Find where the given text appears and provide that cell's center as [x, y] coordinate. 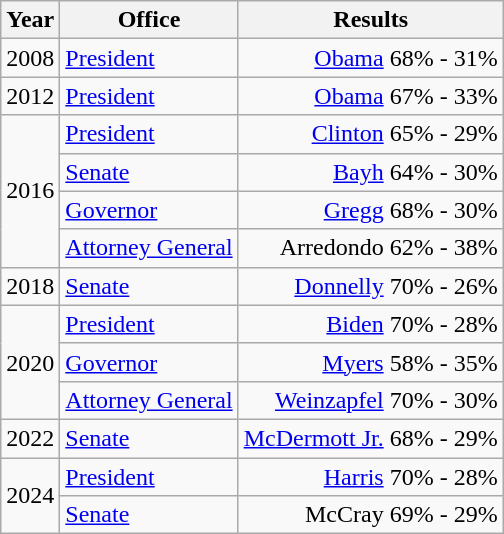
Obama 68% - 31% [370, 58]
2016 [30, 191]
2024 [30, 496]
McCray 69% - 29% [370, 515]
Biden 70% - 28% [370, 324]
Office [149, 20]
Myers 58% - 35% [370, 362]
Bayh 64% - 30% [370, 172]
2020 [30, 362]
Arredondo 62% - 38% [370, 248]
Results [370, 20]
Gregg 68% - 30% [370, 210]
Harris 70% - 28% [370, 477]
2012 [30, 96]
Clinton 65% - 29% [370, 134]
2008 [30, 58]
Donnelly 70% - 26% [370, 286]
Obama 67% - 33% [370, 96]
2018 [30, 286]
Weinzapfel 70% - 30% [370, 400]
McDermott Jr. 68% - 29% [370, 438]
2022 [30, 438]
Year [30, 20]
